Extract the [X, Y] coordinate from the center of the cell holding the provided text.  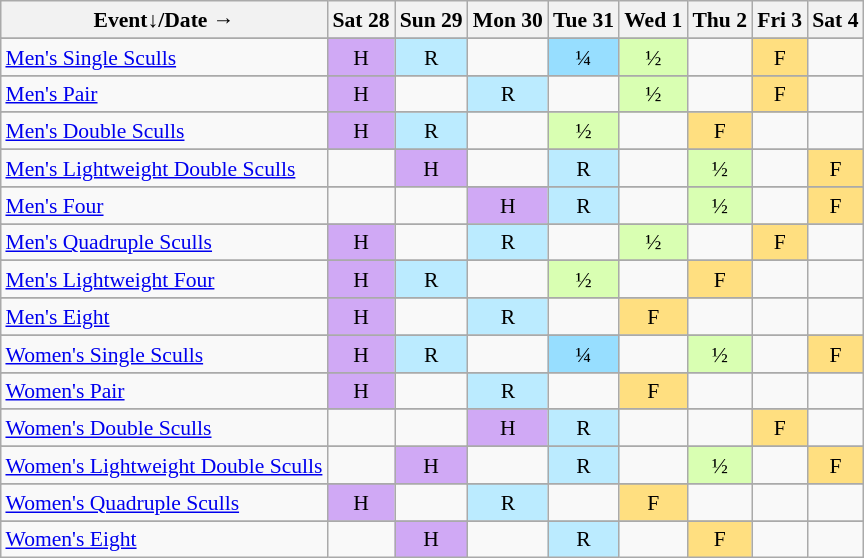
Men's Lightweight Double Sculls [164, 168]
Wed 1 [653, 20]
Sun 29 [432, 20]
Tue 31 [584, 20]
Women's Pair [164, 390]
Women's Lightweight Double Sculls [164, 464]
Sat 4 [835, 20]
Women's Eight [164, 538]
Women's Quadruple Sculls [164, 502]
Men's Four [164, 204]
Fri 3 [780, 20]
Women's Double Sculls [164, 428]
Men's Quadruple Sculls [164, 242]
Mon 30 [508, 20]
Men's Pair [164, 94]
Event↓/Date → [164, 20]
Thu 2 [720, 20]
Men's Single Sculls [164, 56]
Women's Single Sculls [164, 354]
Men's Lightweight Four [164, 280]
Men's Double Sculls [164, 130]
Men's Eight [164, 316]
Sat 28 [360, 20]
